Capture the cell that displays the provided text and extract its (X, Y) central coordinate. 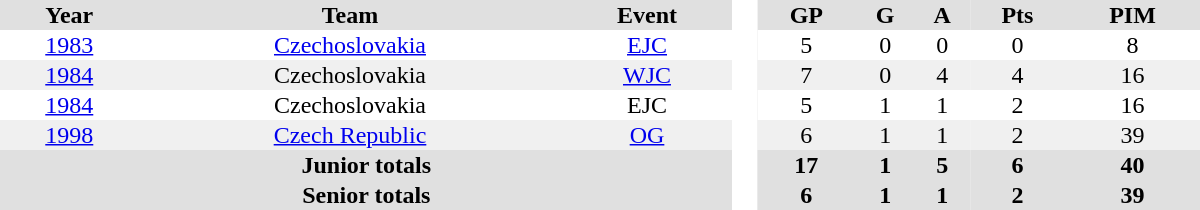
Senior totals (366, 195)
Pts (1018, 15)
Year (70, 15)
A (942, 15)
G (886, 15)
8 (1132, 45)
Junior totals (366, 165)
WJC (646, 75)
17 (806, 165)
40 (1132, 165)
1998 (70, 135)
Czech Republic (350, 135)
OG (646, 135)
1983 (70, 45)
GP (806, 15)
PIM (1132, 15)
Event (646, 15)
7 (806, 75)
Team (350, 15)
